Extract the [X, Y] coordinate from the center of the cell holding the provided text.  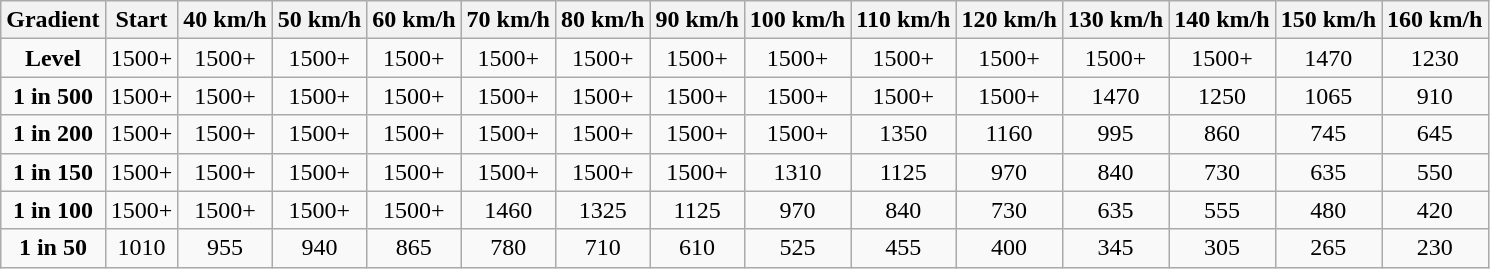
50 km/h [319, 20]
1 in 500 [53, 96]
1010 [142, 248]
140 km/h [1222, 20]
305 [1222, 248]
1460 [508, 210]
345 [1115, 248]
860 [1222, 134]
400 [1009, 248]
555 [1222, 210]
1 in 200 [53, 134]
955 [225, 248]
Start [142, 20]
80 km/h [602, 20]
100 km/h [797, 20]
230 [1435, 248]
60 km/h [414, 20]
1230 [1435, 58]
480 [1328, 210]
710 [602, 248]
120 km/h [1009, 20]
1160 [1009, 134]
420 [1435, 210]
1 in 100 [53, 210]
1250 [1222, 96]
940 [319, 248]
910 [1435, 96]
645 [1435, 134]
865 [414, 248]
780 [508, 248]
1065 [1328, 96]
1350 [904, 134]
150 km/h [1328, 20]
130 km/h [1115, 20]
550 [1435, 172]
110 km/h [904, 20]
1310 [797, 172]
265 [1328, 248]
1325 [602, 210]
995 [1115, 134]
90 km/h [697, 20]
610 [697, 248]
Level [53, 58]
160 km/h [1435, 20]
455 [904, 248]
745 [1328, 134]
40 km/h [225, 20]
70 km/h [508, 20]
Gradient [53, 20]
1 in 150 [53, 172]
525 [797, 248]
1 in 50 [53, 248]
